Locate the cell with the specified text and output its [X, Y] center coordinate. 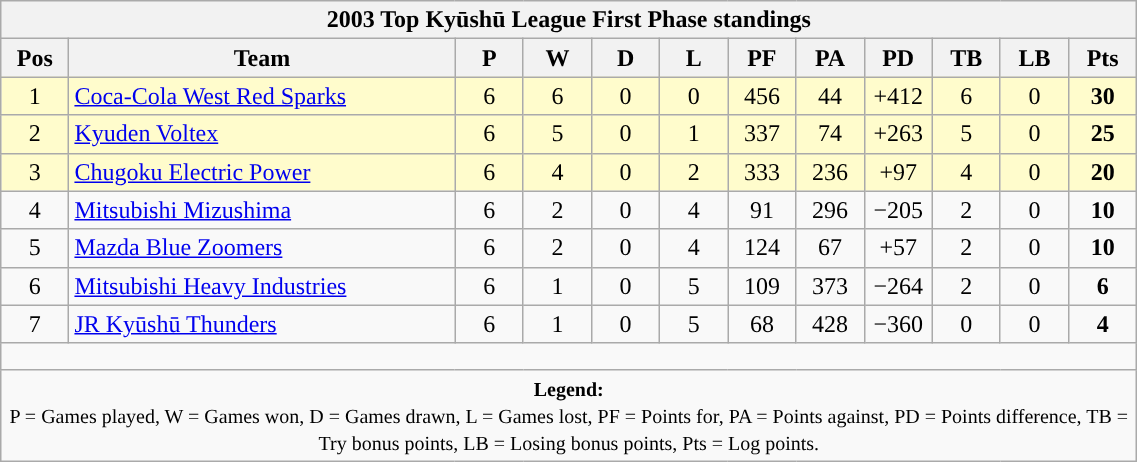
44 [830, 96]
+412 [898, 96]
PA [830, 58]
D [625, 58]
91 [762, 210]
Mitsubishi Heavy Industries [262, 286]
7 [35, 324]
456 [762, 96]
Mitsubishi Mizushima [262, 210]
337 [762, 134]
Kyuden Voltex [262, 134]
2003 Top Kyūshū League First Phase standings [569, 20]
Pts [1103, 58]
Pos [35, 58]
+263 [898, 134]
LB [1034, 58]
Coca-Cola West Red Sparks [262, 96]
+97 [898, 172]
−205 [898, 210]
109 [762, 286]
JR Kyūshū Thunders [262, 324]
74 [830, 134]
Mazda Blue Zoomers [262, 248]
−360 [898, 324]
3 [35, 172]
236 [830, 172]
TB [966, 58]
P [489, 58]
Team [262, 58]
25 [1103, 134]
67 [830, 248]
Chugoku Electric Power [262, 172]
68 [762, 324]
20 [1103, 172]
W [557, 58]
373 [830, 286]
+57 [898, 248]
PD [898, 58]
−264 [898, 286]
296 [830, 210]
124 [762, 248]
PF [762, 58]
30 [1103, 96]
L [694, 58]
333 [762, 172]
428 [830, 324]
